Locate the cell with the specified text and output its (x, y) center coordinate. 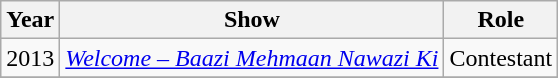
Year (30, 20)
Welcome – Baazi Mehmaan Nawazi Ki (252, 58)
Contestant (501, 58)
Role (501, 20)
Show (252, 20)
2013 (30, 58)
